From the cell containing the given text, extract its center point as (x, y) coordinate. 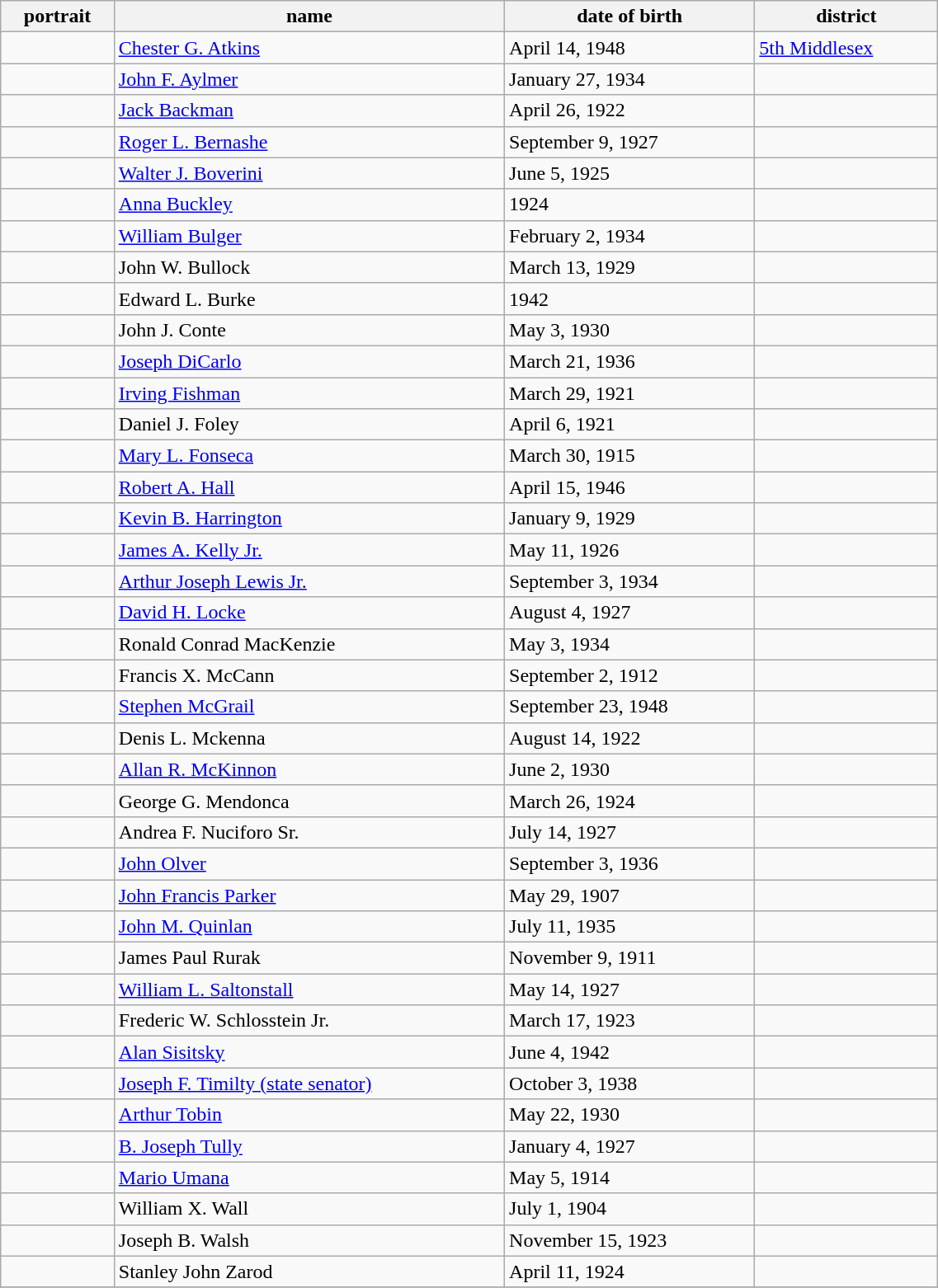
Arthur Joseph Lewis Jr. (309, 581)
Frederic W. Schlosstein Jr. (309, 1021)
district (846, 16)
January 4, 1927 (630, 1146)
April 26, 1922 (630, 110)
Alan Sisitsky (309, 1052)
May 3, 1934 (630, 644)
Jack Backman (309, 110)
May 29, 1907 (630, 895)
June 2, 1930 (630, 769)
July 11, 1935 (630, 927)
William Bulger (309, 236)
Joseph B. Walsh (309, 1240)
Roger L. Bernashe (309, 142)
James A. Kelly Jr. (309, 550)
January 9, 1929 (630, 519)
James Paul Rurak (309, 958)
Francis X. McCann (309, 675)
October 3, 1938 (630, 1084)
May 14, 1927 (630, 990)
September 3, 1936 (630, 863)
March 13, 1929 (630, 267)
William X. Wall (309, 1209)
John F. Aylmer (309, 79)
April 11, 1924 (630, 1272)
Allan R. McKinnon (309, 769)
John J. Conte (309, 330)
William L. Saltonstall (309, 990)
Walter J. Boverini (309, 173)
Stanley John Zarod (309, 1272)
May 5, 1914 (630, 1178)
January 27, 1934 (630, 79)
Mario Umana (309, 1178)
Edward L. Burke (309, 298)
March 30, 1915 (630, 456)
John W. Bullock (309, 267)
March 29, 1921 (630, 393)
April 14, 1948 (630, 48)
Kevin B. Harrington (309, 519)
November 15, 1923 (630, 1240)
5th Middlesex (846, 48)
May 11, 1926 (630, 550)
Joseph DiCarlo (309, 361)
Robert A. Hall (309, 487)
Denis L. Mckenna (309, 738)
John Francis Parker (309, 895)
February 2, 1934 (630, 236)
Arthur Tobin (309, 1115)
November 9, 1911 (630, 958)
John Olver (309, 863)
July 14, 1927 (630, 832)
March 21, 1936 (630, 361)
September 9, 1927 (630, 142)
March 26, 1924 (630, 801)
May 3, 1930 (630, 330)
1924 (630, 204)
Chester G. Atkins (309, 48)
April 6, 1921 (630, 425)
July 1, 1904 (630, 1209)
September 23, 1948 (630, 707)
March 17, 1923 (630, 1021)
date of birth (630, 16)
1942 (630, 298)
George G. Mendonca (309, 801)
Andrea F. Nuciforo Sr. (309, 832)
Anna Buckley (309, 204)
John M. Quinlan (309, 927)
B. Joseph Tully (309, 1146)
September 3, 1934 (630, 581)
portrait (58, 16)
Ronald Conrad MacKenzie (309, 644)
August 14, 1922 (630, 738)
Irving Fishman (309, 393)
August 4, 1927 (630, 613)
June 4, 1942 (630, 1052)
Daniel J. Foley (309, 425)
Stephen McGrail (309, 707)
September 2, 1912 (630, 675)
Joseph F. Timilty (state senator) (309, 1084)
name (309, 16)
May 22, 1930 (630, 1115)
David H. Locke (309, 613)
June 5, 1925 (630, 173)
April 15, 1946 (630, 487)
Mary L. Fonseca (309, 456)
